Locate the cell with the specified text and output its [X, Y] center coordinate. 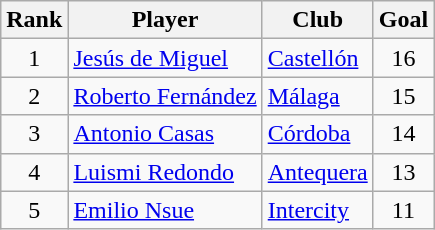
3 [34, 134]
13 [403, 172]
Jesús de Miguel [165, 58]
Málaga [318, 96]
16 [403, 58]
Luismi Redondo [165, 172]
Córdoba [318, 134]
Roberto Fernández [165, 96]
4 [34, 172]
Antequera [318, 172]
Emilio Nsue [165, 210]
14 [403, 134]
11 [403, 210]
1 [34, 58]
Goal [403, 20]
5 [34, 210]
Player [165, 20]
Club [318, 20]
Castellón [318, 58]
Rank [34, 20]
15 [403, 96]
Antonio Casas [165, 134]
Intercity [318, 210]
2 [34, 96]
